Return [X, Y] of the center of cell containing provided text 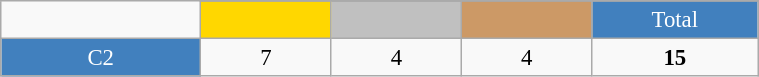
15 [675, 58]
7 [266, 58]
Total [675, 20]
C2 [101, 58]
